Detect which cell encompasses the target text, then output its [X, Y] center coordinate. 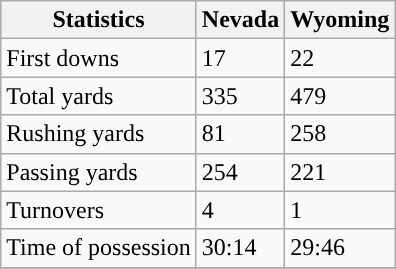
Total yards [99, 96]
Wyoming [340, 20]
Statistics [99, 20]
Turnovers [99, 210]
81 [240, 134]
29:46 [340, 248]
Nevada [240, 20]
Time of possession [99, 248]
254 [240, 172]
4 [240, 210]
22 [340, 58]
Rushing yards [99, 134]
1 [340, 210]
First downs [99, 58]
221 [340, 172]
479 [340, 96]
258 [340, 134]
17 [240, 58]
30:14 [240, 248]
Passing yards [99, 172]
335 [240, 96]
